From the cell containing the given text, extract its center point as [x, y] coordinate. 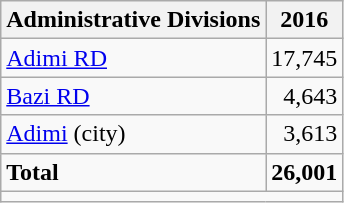
17,745 [304, 58]
Total [134, 172]
Administrative Divisions [134, 20]
26,001 [304, 172]
Adimi (city) [134, 134]
2016 [304, 20]
Adimi RD [134, 58]
4,643 [304, 96]
3,613 [304, 134]
Bazi RD [134, 96]
